Extract the [X, Y] coordinate from the center of the cell holding the provided text.  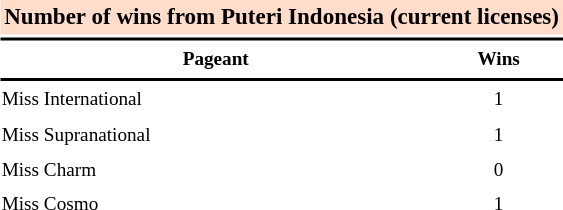
Miss International [216, 101]
Miss Supranational [216, 135]
Miss Charm [216, 170]
0 [498, 170]
Number of wins from Puteri Indonesia (current licenses) [282, 18]
Wins [498, 60]
Pageant [216, 60]
